Return (x, y) of the center of cell containing provided text 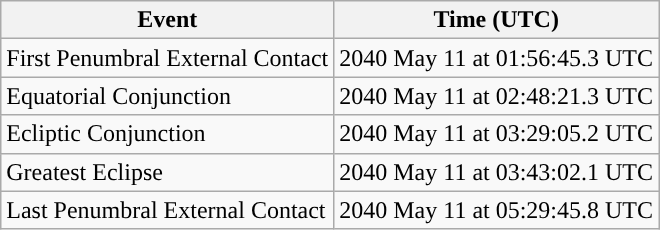
First Penumbral External Contact (168, 58)
Equatorial Conjunction (168, 96)
Greatest Eclipse (168, 172)
2040 May 11 at 05:29:45.8 UTC (496, 210)
2040 May 11 at 02:48:21.3 UTC (496, 96)
Time (UTC) (496, 20)
2040 May 11 at 01:56:45.3 UTC (496, 58)
Last Penumbral External Contact (168, 210)
2040 May 11 at 03:43:02.1 UTC (496, 172)
Event (168, 20)
2040 May 11 at 03:29:05.2 UTC (496, 134)
Ecliptic Conjunction (168, 134)
